Determine the [x, y] coordinate at the center of the cell enclosing the given text.  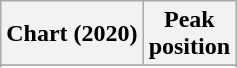
Peakposition [189, 34]
Chart (2020) [72, 34]
